Scan for the cell matching the given text and deliver its (X, Y) coordinate at center. 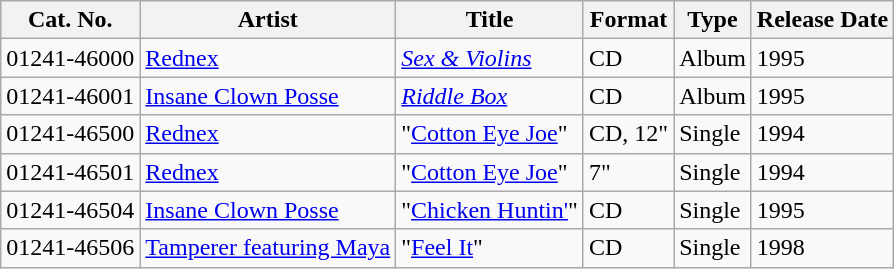
Cat. No. (70, 20)
Riddle Box (490, 96)
Title (490, 20)
01241-46506 (70, 248)
01241-46001 (70, 96)
01241-46501 (70, 172)
Release Date (822, 20)
Type (713, 20)
"Feel It" (490, 248)
01241-46000 (70, 58)
CD, 12" (628, 134)
"Chicken Huntin'" (490, 210)
Artist (268, 20)
1998 (822, 248)
Format (628, 20)
Sex & Violins (490, 58)
01241-46504 (70, 210)
7" (628, 172)
01241-46500 (70, 134)
Tamperer featuring Maya (268, 248)
